Determine the (X, Y) coordinate at the center of the cell enclosing the given text.  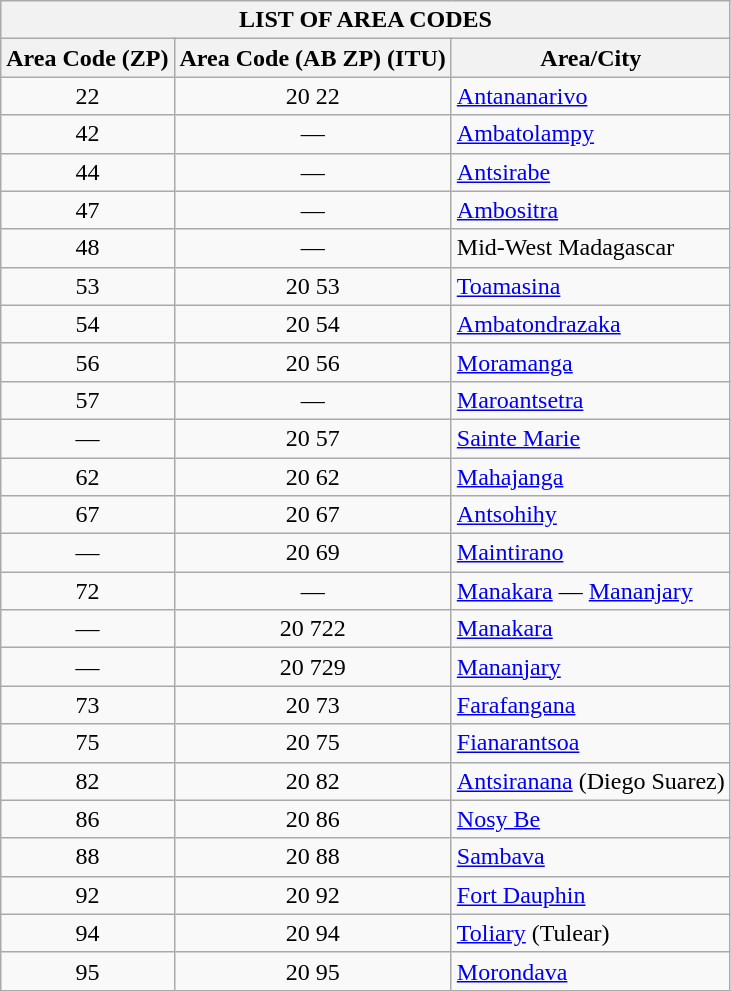
Antsohihy (590, 515)
Maroantsetra (590, 400)
20 54 (312, 324)
94 (88, 933)
57 (88, 400)
20 69 (312, 553)
Nosy Be (590, 819)
Area Code (AB ZP) (ITU) (312, 58)
Fianarantsoa (590, 743)
20 67 (312, 515)
20 82 (312, 781)
88 (88, 857)
20 94 (312, 933)
Sambava (590, 857)
Toliary (Tulear) (590, 933)
86 (88, 819)
20 722 (312, 629)
82 (88, 781)
22 (88, 96)
20 729 (312, 667)
42 (88, 134)
Antsiranana (Diego Suarez) (590, 781)
92 (88, 895)
Moramanga (590, 362)
Area/City (590, 58)
20 56 (312, 362)
Farafangana (590, 705)
54 (88, 324)
20 92 (312, 895)
62 (88, 477)
Area Code (ZP) (88, 58)
Antananarivo (590, 96)
47 (88, 210)
44 (88, 172)
56 (88, 362)
Mahajanga (590, 477)
Morondava (590, 971)
Sainte Marie (590, 438)
Maintirano (590, 553)
Ambatolampy (590, 134)
Manakara — Mananjary (590, 591)
73 (88, 705)
20 62 (312, 477)
75 (88, 743)
Ambatondrazaka (590, 324)
Antsirabe (590, 172)
Fort Dauphin (590, 895)
Mananjary (590, 667)
20 88 (312, 857)
LIST OF AREA CODES (366, 20)
20 53 (312, 286)
Mid-West Madagascar (590, 248)
Ambositra (590, 210)
48 (88, 248)
20 95 (312, 971)
53 (88, 286)
Manakara (590, 629)
Toamasina (590, 286)
95 (88, 971)
20 73 (312, 705)
20 75 (312, 743)
72 (88, 591)
20 22 (312, 96)
20 86 (312, 819)
20 57 (312, 438)
67 (88, 515)
